Scan for the cell matching the given text and deliver its [x, y] coordinate at center. 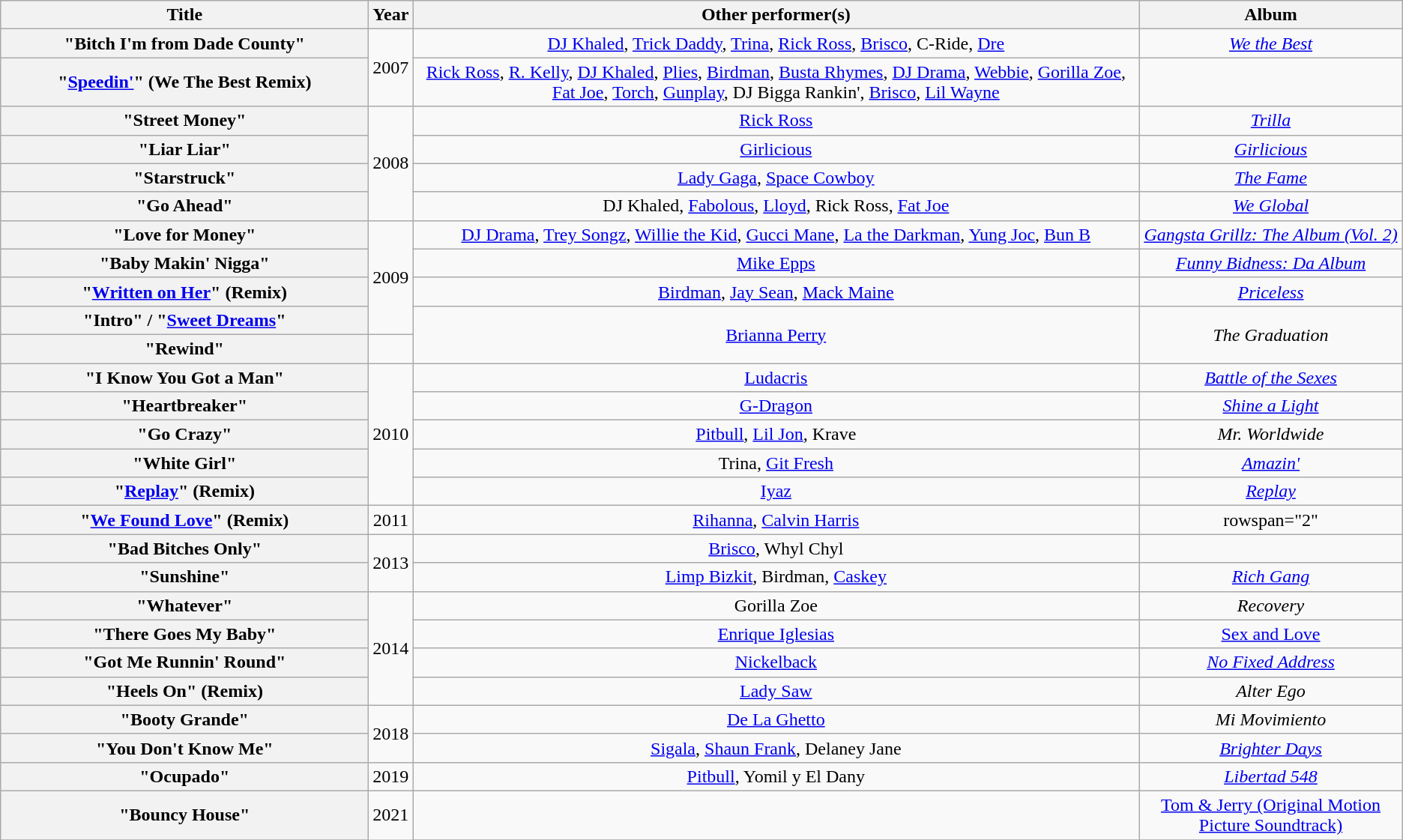
"Speedin'" (We The Best Remix) [184, 82]
"Starstruck" [184, 178]
"Go Crazy" [184, 435]
Pitbull, Lil Jon, Krave [776, 435]
Sex and Love [1271, 634]
"There Goes My Baby" [184, 634]
"Got Me Runnin' Round" [184, 662]
Gangsta Grillz: The Album (Vol. 2) [1271, 235]
Rick Ross [776, 121]
rowspan="2" [1271, 520]
"Booty Grande" [184, 719]
"Baby Makin' Nigga" [184, 263]
"Ocupado" [184, 776]
"I Know You Got a Man" [184, 377]
G-Dragon [776, 406]
Libertad 548 [1271, 776]
Replay [1271, 492]
"You Don't Know Me" [184, 748]
2010 [391, 434]
Gorilla Zoe [776, 605]
De La Ghetto [776, 719]
Tom & Jerry (Original Motion Picture Soundtrack) [1271, 815]
Battle of the Sexes [1271, 377]
2011 [391, 520]
Recovery [1271, 605]
"Sunshine" [184, 577]
Title [184, 15]
"Heartbreaker" [184, 406]
"We Found Love" (Remix) [184, 520]
2019 [391, 776]
We Global [1271, 206]
Mike Epps [776, 263]
Alter Ego [1271, 691]
"Liar Liar" [184, 149]
Birdman, Jay Sean, Mack Maine [776, 291]
2009 [391, 277]
Trilla [1271, 121]
"Go Ahead" [184, 206]
DJ Khaled, Fabolous, Lloyd, Rick Ross, Fat Joe [776, 206]
"Bad Bitches Only" [184, 549]
"Whatever" [184, 605]
Year [391, 15]
"Replay" (Remix) [184, 492]
Pitbull, Yomil y El Dany [776, 776]
Mi Movimiento [1271, 719]
"Written on Her" (Remix) [184, 291]
Sigala, Shaun Frank, Delaney Jane [776, 748]
"Heels On" (Remix) [184, 691]
"Street Money" [184, 121]
2021 [391, 815]
Lady Gaga, Space Cowboy [776, 178]
"White Girl" [184, 463]
Nickelback [776, 662]
"Rewind" [184, 348]
Shine a Light [1271, 406]
Funny Bidness: Da Album [1271, 263]
No Fixed Address [1271, 662]
"Intro" / "Sweet Dreams" [184, 320]
Enrique Iglesias [776, 634]
Lady Saw [776, 691]
Trina, Git Fresh [776, 463]
Priceless [1271, 291]
Iyaz [776, 492]
DJ Drama, Trey Songz, Willie the Kid, Gucci Mane, La the Darkman, Yung Joc, Bun B [776, 235]
Ludacris [776, 377]
Limp Bizkit, Birdman, Caskey [776, 577]
Album [1271, 15]
Brianna Perry [776, 334]
2018 [391, 734]
2013 [391, 563]
Amazin' [1271, 463]
Other performer(s) [776, 15]
"Bitch I'm from Dade County" [184, 43]
Brighter Days [1271, 748]
2014 [391, 648]
Mr. Worldwide [1271, 435]
Brisco, Whyl Chyl [776, 549]
2007 [391, 67]
The Graduation [1271, 334]
We the Best [1271, 43]
DJ Khaled, Trick Daddy, Trina, Rick Ross, Brisco, C-Ride, Dre [776, 43]
Rich Gang [1271, 577]
"Bouncy House" [184, 815]
Rihanna, Calvin Harris [776, 520]
"Love for Money" [184, 235]
The Fame [1271, 178]
2008 [391, 163]
